Return the [X, Y] coordinate for the center point of the cell that contains the specified text.  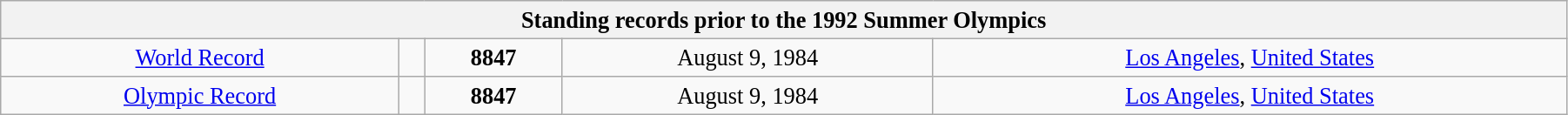
Standing records prior to the 1992 Summer Olympics [784, 19]
Olympic Record [200, 95]
World Record [200, 57]
